Find where the given text appears and provide that cell's center as (X, Y) coordinate. 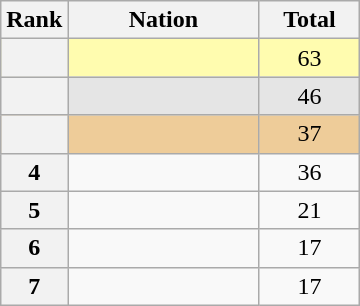
Nation (164, 20)
37 (310, 134)
5 (34, 210)
4 (34, 172)
7 (34, 286)
Rank (34, 20)
21 (310, 210)
46 (310, 96)
63 (310, 58)
36 (310, 172)
Total (310, 20)
6 (34, 248)
